For the text-containing cell, return its midpoint in (x, y) coordinate format. 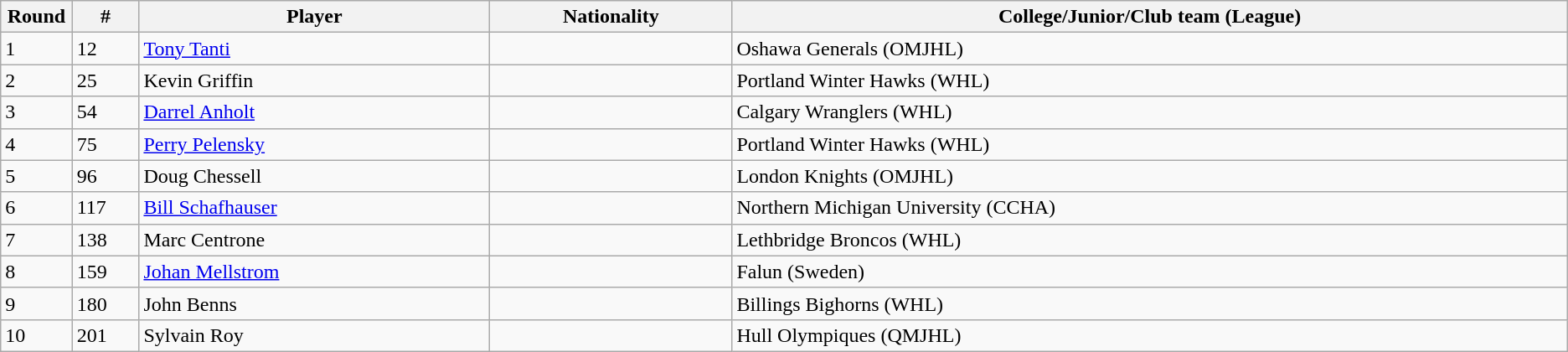
96 (106, 176)
180 (106, 303)
2 (37, 80)
10 (37, 335)
Billings Bighorns (WHL) (1149, 303)
Perry Pelensky (315, 144)
Nationality (611, 17)
117 (106, 208)
Kevin Griffin (315, 80)
6 (37, 208)
Oshawa Generals (OMJHL) (1149, 49)
159 (106, 272)
# (106, 17)
3 (37, 112)
8 (37, 272)
4 (37, 144)
Johan Mellstrom (315, 272)
Marc Centrone (315, 240)
7 (37, 240)
Bill Schafhauser (315, 208)
London Knights (OMJHL) (1149, 176)
12 (106, 49)
9 (37, 303)
Calgary Wranglers (WHL) (1149, 112)
25 (106, 80)
201 (106, 335)
Northern Michigan University (CCHA) (1149, 208)
75 (106, 144)
54 (106, 112)
Doug Chessell (315, 176)
Hull Olympiques (QMJHL) (1149, 335)
Tony Tanti (315, 49)
Sylvain Roy (315, 335)
Round (37, 17)
Lethbridge Broncos (WHL) (1149, 240)
John Benns (315, 303)
1 (37, 49)
Player (315, 17)
Darrel Anholt (315, 112)
College/Junior/Club team (League) (1149, 17)
5 (37, 176)
Falun (Sweden) (1149, 272)
138 (106, 240)
